Capture the cell that displays the provided text and extract its [x, y] central coordinate. 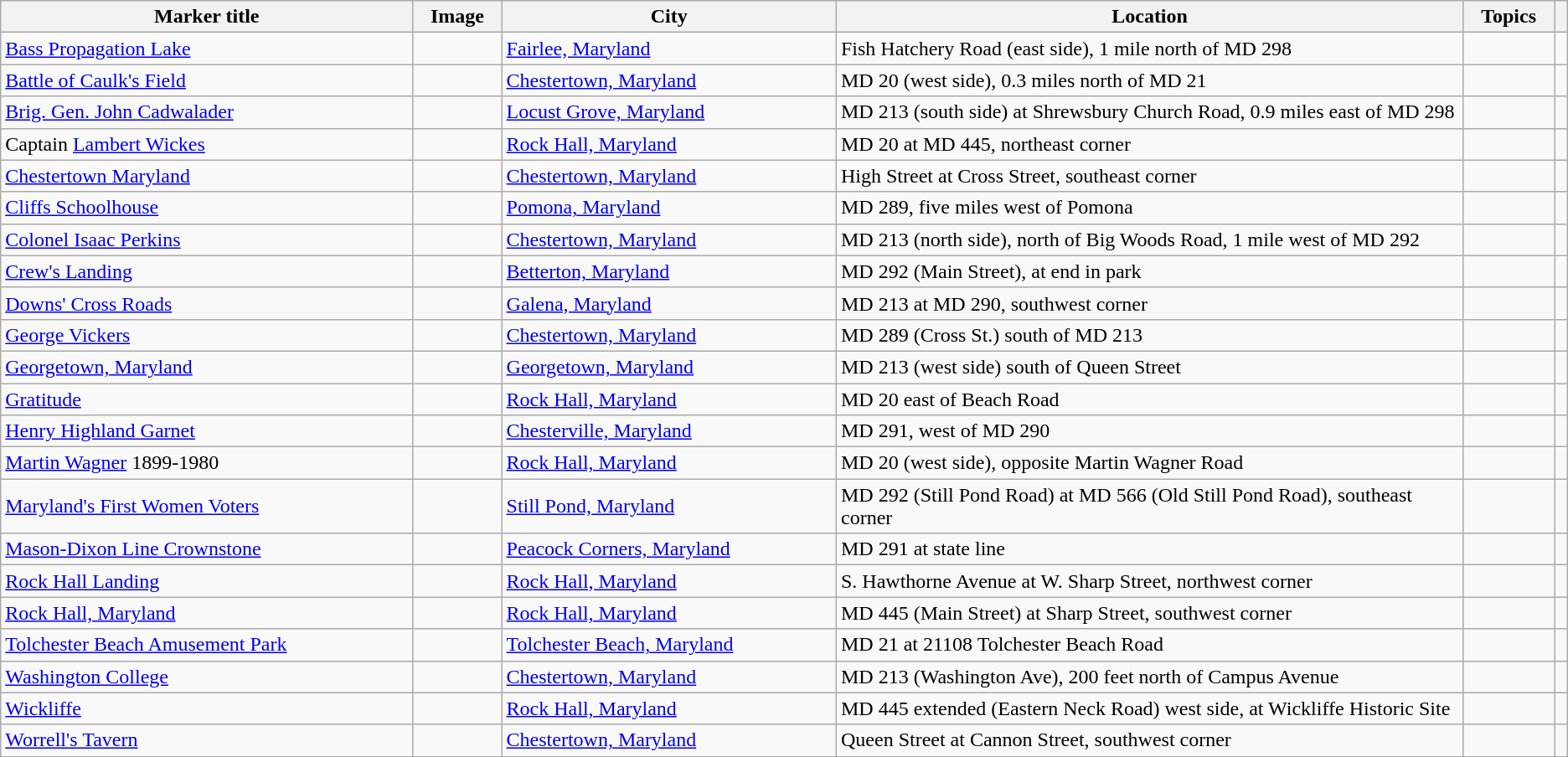
MD 213 (Washington Ave), 200 feet north of Campus Avenue [1149, 677]
George Vickers [207, 335]
Bass Propagation Lake [207, 49]
City [668, 17]
Image [457, 17]
MD 21 at 21108 Tolchester Beach Road [1149, 645]
MD 289 (Cross St.) south of MD 213 [1149, 335]
Chestertown Maryland [207, 176]
Betterton, Maryland [668, 271]
Cliffs Schoolhouse [207, 208]
Brig. Gen. John Cadwalader [207, 112]
Fish Hatchery Road (east side), 1 mile north of MD 298 [1149, 49]
MD 213 (west side) south of Queen Street [1149, 367]
MD 445 extended (Eastern Neck Road) west side, at Wickliffe Historic Site [1149, 708]
Wickliffe [207, 708]
Worrell's Tavern [207, 740]
S. Hawthorne Avenue at W. Sharp Street, northwest corner [1149, 581]
Tolchester Beach, Maryland [668, 645]
Henry Highland Garnet [207, 431]
Pomona, Maryland [668, 208]
Tolchester Beach Amusement Park [207, 645]
Locust Grove, Maryland [668, 112]
Battle of Caulk's Field [207, 80]
Rock Hall Landing [207, 581]
Maryland's First Women Voters [207, 506]
Downs' Cross Roads [207, 303]
MD 213 (north side), north of Big Woods Road, 1 mile west of MD 292 [1149, 239]
Chesterville, Maryland [668, 431]
Still Pond, Maryland [668, 506]
MD 213 at MD 290, southwest corner [1149, 303]
Galena, Maryland [668, 303]
Colonel Isaac Perkins [207, 239]
Marker title [207, 17]
High Street at Cross Street, southeast corner [1149, 176]
MD 289, five miles west of Pomona [1149, 208]
MD 292 (Still Pond Road) at MD 566 (Old Still Pond Road), southeast corner [1149, 506]
Queen Street at Cannon Street, southwest corner [1149, 740]
MD 20 (west side), opposite Martin Wagner Road [1149, 463]
MD 20 east of Beach Road [1149, 399]
Location [1149, 17]
Peacock Corners, Maryland [668, 549]
MD 445 (Main Street) at Sharp Street, southwest corner [1149, 613]
Topics [1509, 17]
MD 291, west of MD 290 [1149, 431]
MD 291 at state line [1149, 549]
MD 292 (Main Street), at end in park [1149, 271]
Mason-Dixon Line Crownstone [207, 549]
MD 20 at MD 445, northeast corner [1149, 144]
MD 213 (south side) at Shrewsbury Church Road, 0.9 miles east of MD 298 [1149, 112]
Crew's Landing [207, 271]
Martin Wagner 1899-1980 [207, 463]
Fairlee, Maryland [668, 49]
Captain Lambert Wickes [207, 144]
MD 20 (west side), 0.3 miles north of MD 21 [1149, 80]
Washington College [207, 677]
Gratitude [207, 399]
